For the text-containing cell, return its midpoint in [x, y] coordinate format. 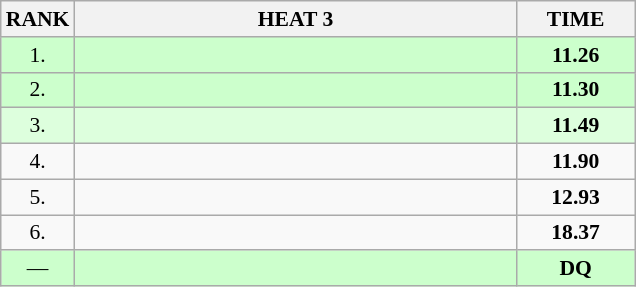
3. [38, 126]
2. [38, 90]
HEAT 3 [295, 19]
11.49 [576, 126]
TIME [576, 19]
RANK [38, 19]
18.37 [576, 233]
5. [38, 197]
12.93 [576, 197]
11.90 [576, 162]
DQ [576, 269]
1. [38, 55]
11.30 [576, 90]
4. [38, 162]
— [38, 269]
11.26 [576, 55]
6. [38, 233]
